Extract the [x, y] coordinate from the center of the cell holding the provided text.  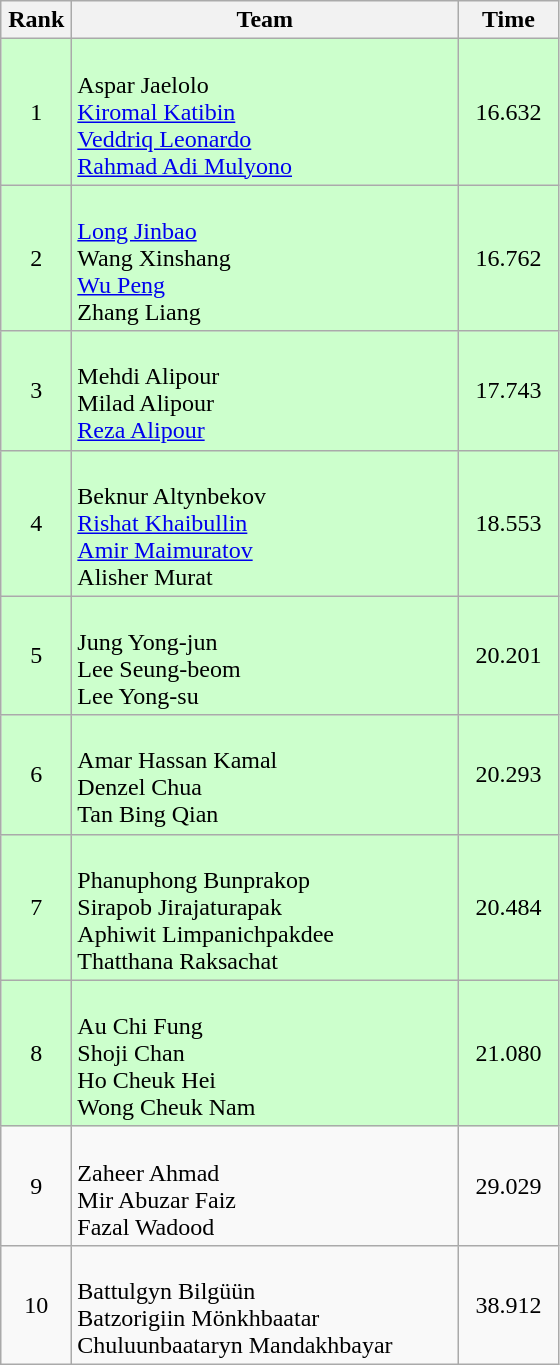
Time [508, 20]
8 [36, 1053]
16.632 [508, 112]
Long JinbaoWang XinshangWu PengZhang Liang [265, 258]
6 [36, 774]
Beknur AltynbekovRishat KhaibullinAmir MaimuratovAlisher Murat [265, 523]
18.553 [508, 523]
9 [36, 1186]
4 [36, 523]
10 [36, 1304]
16.762 [508, 258]
21.080 [508, 1053]
38.912 [508, 1304]
Au Chi FungShoji ChanHo Cheuk HeiWong Cheuk Nam [265, 1053]
Mehdi AlipourMilad AlipourReza Alipour [265, 390]
Jung Yong-junLee Seung-beomLee Yong-su [265, 656]
20.201 [508, 656]
5 [36, 656]
17.743 [508, 390]
Phanuphong BunprakopSirapob JirajaturapakAphiwit LimpanichpakdeeThatthana Raksachat [265, 907]
29.029 [508, 1186]
1 [36, 112]
7 [36, 907]
2 [36, 258]
Zaheer AhmadMir Abuzar FaizFazal Wadood [265, 1186]
3 [36, 390]
20.484 [508, 907]
Amar Hassan KamalDenzel ChuaTan Bing Qian [265, 774]
Team [265, 20]
Battulgyn BilgüünBatzorigiin MönkhbaatarChuluunbaataryn Mandakhbayar [265, 1304]
Aspar JaeloloKiromal KatibinVeddriq LeonardoRahmad Adi Mulyono [265, 112]
20.293 [508, 774]
Rank [36, 20]
